Find where the given text appears and provide that cell's center as (X, Y) coordinate. 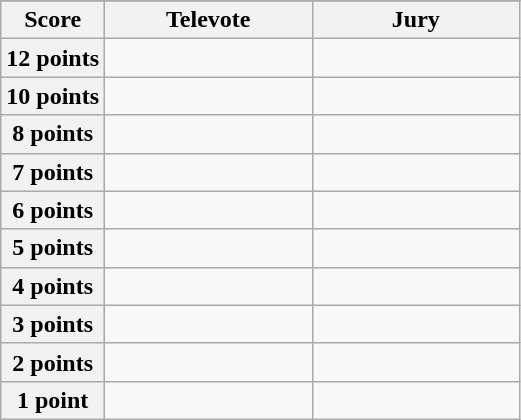
12 points (53, 58)
8 points (53, 134)
10 points (53, 96)
5 points (53, 248)
4 points (53, 286)
2 points (53, 362)
3 points (53, 324)
Jury (416, 20)
7 points (53, 172)
1 point (53, 400)
Score (53, 20)
Televote (209, 20)
6 points (53, 210)
